Provide the [x, y] coordinate of the cell's center where the given text is located.  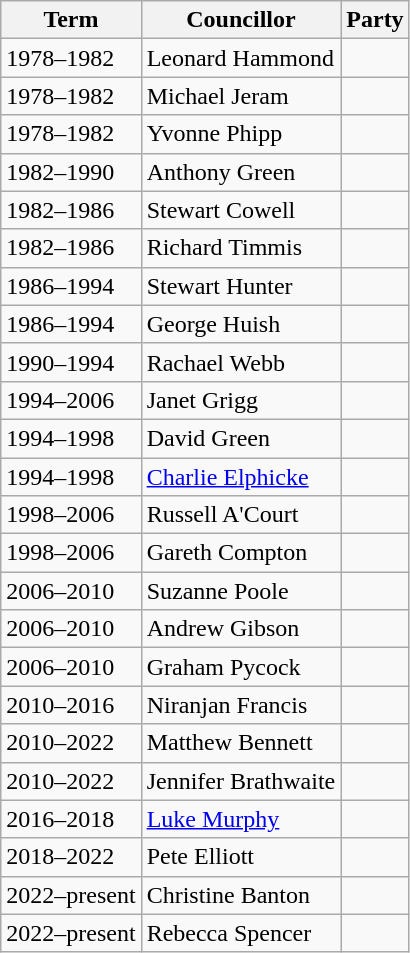
Rebecca Spencer [241, 933]
1982–1990 [71, 172]
Michael Jeram [241, 96]
Matthew Bennett [241, 743]
Graham Pycock [241, 667]
Pete Elliott [241, 857]
Party [375, 20]
2010–2016 [71, 705]
2018–2022 [71, 857]
Term [71, 20]
Councillor [241, 20]
Janet Grigg [241, 400]
Andrew Gibson [241, 629]
Niranjan Francis [241, 705]
Leonard Hammond [241, 58]
1990–1994 [71, 362]
Stewart Hunter [241, 286]
Rachael Webb [241, 362]
Charlie Elphicke [241, 477]
Luke Murphy [241, 819]
Gareth Compton [241, 553]
1994–2006 [71, 400]
2016–2018 [71, 819]
David Green [241, 438]
Yvonne Phipp [241, 134]
Stewart Cowell [241, 210]
Suzanne Poole [241, 591]
Anthony Green [241, 172]
George Huish [241, 324]
Russell A'Court [241, 515]
Richard Timmis [241, 248]
Jennifer Brathwaite [241, 781]
Christine Banton [241, 895]
